Provide the (x, y) coordinate of the cell's center where the given text is located.  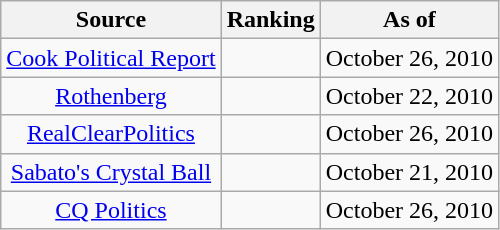
October 21, 2010 (409, 172)
CQ Politics (111, 210)
Ranking (270, 20)
Rothenberg (111, 96)
Sabato's Crystal Ball (111, 172)
Source (111, 20)
Cook Political Report (111, 58)
October 22, 2010 (409, 96)
RealClearPolitics (111, 134)
As of (409, 20)
